Return (X, Y) of the center of cell containing provided text 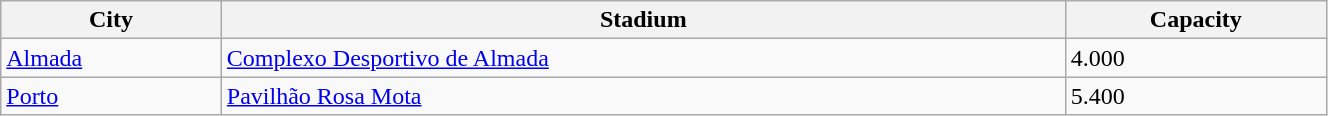
4.000 (1196, 58)
Almada (112, 58)
Complexo Desportivo de Almada (643, 58)
Pavilhão Rosa Mota (643, 96)
5.400 (1196, 96)
Porto (112, 96)
Stadium (643, 20)
Capacity (1196, 20)
City (112, 20)
